Return the [X, Y] coordinate for the center point of the cell that contains the specified text.  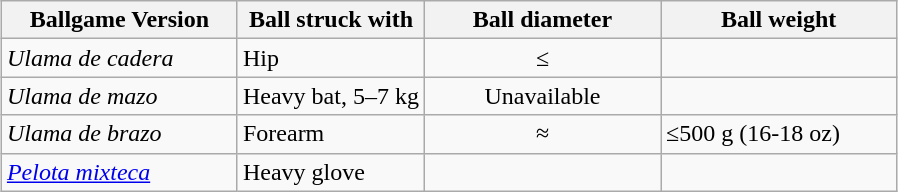
Ulama de brazo [119, 134]
Heavy bat, 5–7 kg [330, 96]
Ulama de cadera [119, 58]
Unavailable [542, 96]
Ball weight [779, 20]
Ball diameter [542, 20]
≈ [542, 134]
Ball struck with [330, 20]
Ballgame Version [119, 20]
≤ [542, 58]
Pelota mixteca [119, 172]
Forearm [330, 134]
Ulama de mazo [119, 96]
≤500 g (16-18 oz) [779, 134]
Hip [330, 58]
Heavy glove [330, 172]
